Scan for the cell matching the given text and deliver its [X, Y] coordinate at center. 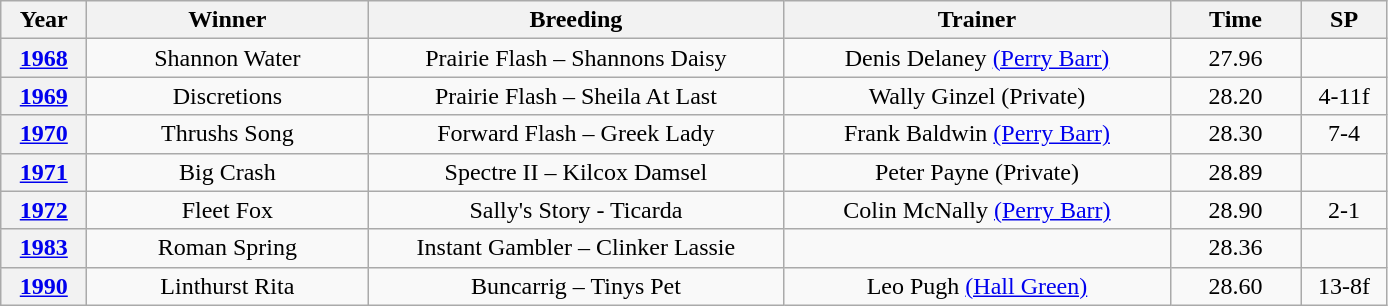
Thrushs Song [228, 134]
Trainer [977, 20]
Breeding [576, 20]
1968 [44, 58]
Sally's Story - Ticarda [576, 210]
Time [1236, 20]
Winner [228, 20]
4-11f [1344, 96]
Frank Baldwin (Perry Barr) [977, 134]
Prairie Flash – Sheila At Last [576, 96]
28.20 [1236, 96]
Fleet Fox [228, 210]
Denis Delaney (Perry Barr) [977, 58]
28.60 [1236, 286]
1970 [44, 134]
1972 [44, 210]
Wally Ginzel (Private) [977, 96]
SP [1344, 20]
28.36 [1236, 248]
13-8f [1344, 286]
Discretions [228, 96]
Year [44, 20]
1969 [44, 96]
Big Crash [228, 172]
1983 [44, 248]
Shannon Water [228, 58]
Leo Pugh (Hall Green) [977, 286]
28.30 [1236, 134]
28.90 [1236, 210]
Linthurst Rita [228, 286]
1971 [44, 172]
28.89 [1236, 172]
27.96 [1236, 58]
7-4 [1344, 134]
2-1 [1344, 210]
Prairie Flash – Shannons Daisy [576, 58]
Buncarrig – Tinys Pet [576, 286]
Roman Spring [228, 248]
Peter Payne (Private) [977, 172]
Colin McNally (Perry Barr) [977, 210]
Forward Flash – Greek Lady [576, 134]
1990 [44, 286]
Instant Gambler – Clinker Lassie [576, 248]
Spectre II – Kilcox Damsel [576, 172]
